Search for the cell housing the specified text and yield its (x, y) center coordinate. 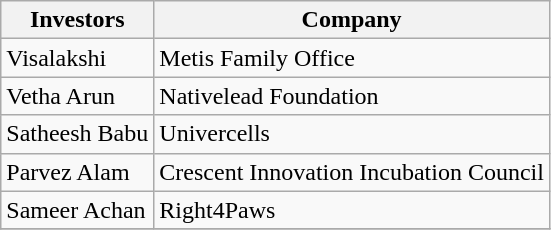
Vetha Arun (78, 96)
Visalakshi (78, 58)
Satheesh Babu (78, 134)
Investors (78, 20)
Metis Family Office (352, 58)
Company (352, 20)
Parvez Alam (78, 172)
Right4Paws (352, 210)
Sameer Achan (78, 210)
Nativelead Foundation (352, 96)
Univercells (352, 134)
Crescent Innovation Incubation Council (352, 172)
